Output the (x, y) coordinate of the center of the cell containing the given text.  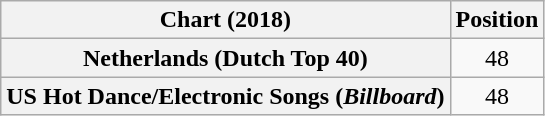
Position (497, 20)
US Hot Dance/Electronic Songs (Billboard) (226, 96)
Chart (2018) (226, 20)
Netherlands (Dutch Top 40) (226, 58)
